Return the (x, y) coordinate for the center point of the cell that contains the specified text.  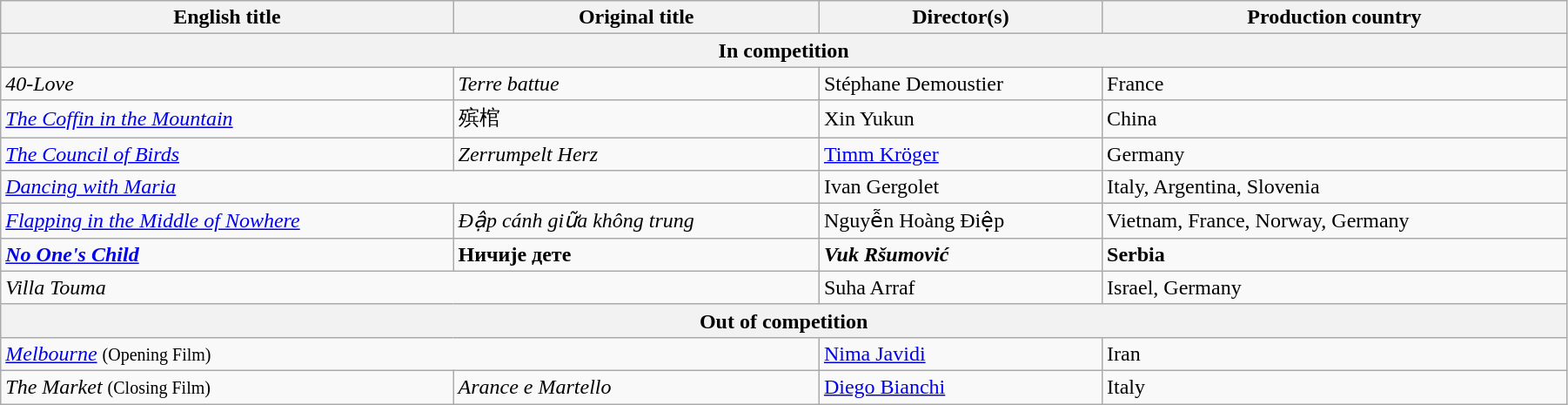
The Market (Closing Film) (227, 387)
Villa Touma (411, 287)
English title (227, 17)
Nguyễn Hoàng Điệp (961, 221)
Germany (1335, 154)
Production country (1335, 17)
Vietnam, France, Norway, Germany (1335, 221)
Flapping in the Middle of Nowhere (227, 221)
Original title (636, 17)
Director(s) (961, 17)
Xin Yukun (961, 118)
Italy, Argentina, Slovenia (1335, 187)
China (1335, 118)
Timm Kröger (961, 154)
France (1335, 84)
Stéphane Demoustier (961, 84)
Zerrumpelt Herz (636, 154)
Dancing with Maria (411, 187)
Nima Javidi (961, 354)
Out of competition (784, 321)
The Council of Birds (227, 154)
殡棺 (636, 118)
Đập cánh giữa không trung (636, 221)
40-Love (227, 84)
Italy (1335, 387)
Serbia (1335, 254)
The Coffin in the Mountain (227, 118)
Diego Bianchi (961, 387)
Vuk Ršumović (961, 254)
Iran (1335, 354)
Ivan Gergolet (961, 187)
Ничије дете (636, 254)
Terre battue (636, 84)
Israel, Germany (1335, 287)
No One's Child (227, 254)
Suha Arraf (961, 287)
Melbourne (Opening Film) (411, 354)
In competition (784, 51)
Arance e Martello (636, 387)
